Identify which cell holds the provided text, then report its [x, y] central coordinate. 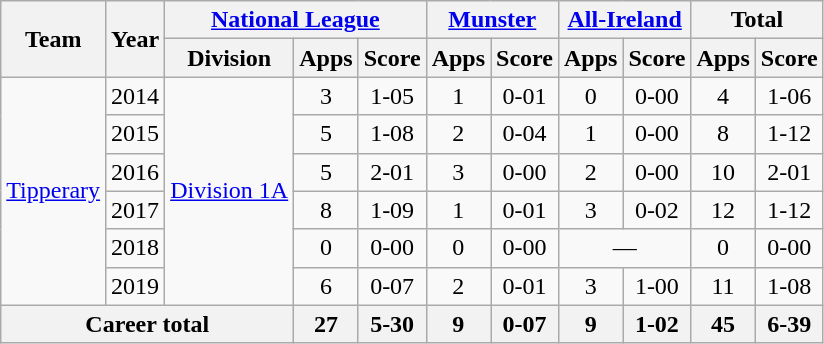
0-04 [525, 134]
6-39 [789, 324]
10 [723, 172]
1-02 [657, 324]
Division [230, 58]
12 [723, 210]
5-30 [392, 324]
1-05 [392, 96]
0-02 [657, 210]
Munster [492, 20]
2016 [136, 172]
27 [326, 324]
Total [757, 20]
1-00 [657, 286]
1-06 [789, 96]
Career total [148, 324]
2014 [136, 96]
2017 [136, 210]
Tipperary [54, 191]
6 [326, 286]
— [624, 248]
11 [723, 286]
Year [136, 39]
2015 [136, 134]
Division 1A [230, 191]
2019 [136, 286]
National League [296, 20]
All-Ireland [624, 20]
2018 [136, 248]
45 [723, 324]
Team [54, 39]
1-09 [392, 210]
4 [723, 96]
